Pinpoint the cell where the given text exists, returning its (X, Y) midpoint coordinate. 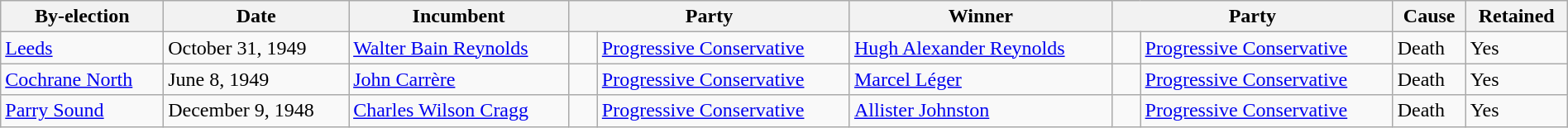
Cause (1429, 17)
Winner (981, 17)
By-election (83, 17)
Allister Johnston (981, 111)
Cochrane North (83, 79)
Parry Sound (83, 111)
John Carrère (459, 79)
Date (256, 17)
Marcel Léger (981, 79)
October 31, 1949 (256, 48)
June 8, 1949 (256, 79)
Incumbent (459, 17)
Walter Bain Reynolds (459, 48)
Leeds (83, 48)
Retained (1517, 17)
Charles Wilson Cragg (459, 111)
December 9, 1948 (256, 111)
Hugh Alexander Reynolds (981, 48)
